Return (X, Y) of the center of cell containing provided text 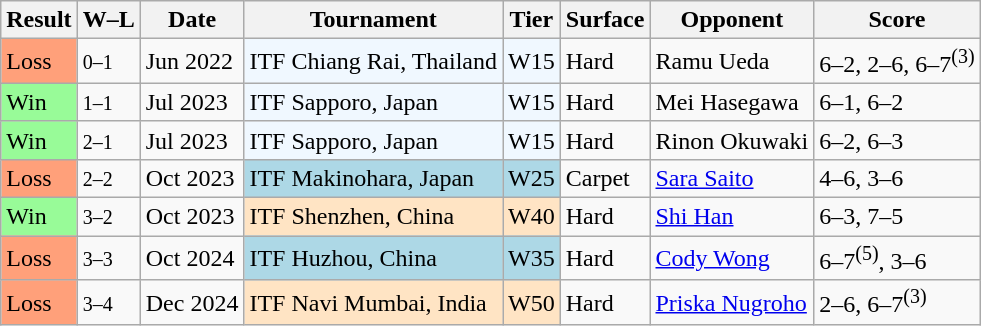
3–3 (108, 258)
Result (39, 20)
Carpet (605, 178)
ITF Chiang Rai, Thailand (374, 62)
6–3, 7–5 (897, 217)
Jun 2022 (192, 62)
2–6, 6–7(3) (897, 302)
6–2, 6–3 (897, 140)
6–1, 6–2 (897, 102)
W25 (532, 178)
Date (192, 20)
Ramu Ueda (732, 62)
4–6, 3–6 (897, 178)
2–2 (108, 178)
3–2 (108, 217)
ITF Makinohara, Japan (374, 178)
W35 (532, 258)
W50 (532, 302)
Shi Han (732, 217)
Mei Hasegawa (732, 102)
Tournament (374, 20)
Rinon Okuwaki (732, 140)
1–1 (108, 102)
2–1 (108, 140)
3–4 (108, 302)
Tier (532, 20)
ITF Huzhou, China (374, 258)
Oct 2024 (192, 258)
6–7(5), 3–6 (897, 258)
Surface (605, 20)
W40 (532, 217)
0–1 (108, 62)
Opponent (732, 20)
ITF Navi Mumbai, India (374, 302)
W–L (108, 20)
6–2, 2–6, 6–7(3) (897, 62)
Cody Wong (732, 258)
Priska Nugroho (732, 302)
ITF Shenzhen, China (374, 217)
Sara Saito (732, 178)
Score (897, 20)
Dec 2024 (192, 302)
